Search for the cell housing the specified text and yield its [X, Y] center coordinate. 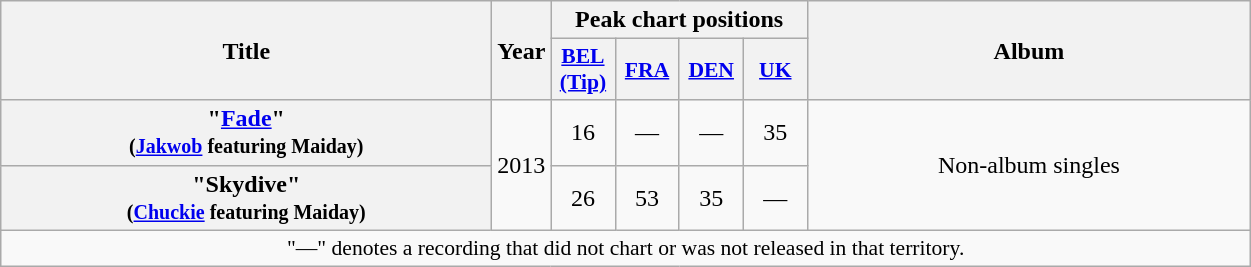
UK [775, 70]
Album [1028, 50]
26 [583, 198]
"Fade"(Jakwob featuring Maiday) [246, 132]
Title [246, 50]
FRA [647, 70]
Non-album singles [1028, 165]
53 [647, 198]
2013 [522, 165]
"Skydive"(Chuckie featuring Maiday) [246, 198]
BEL(Tip) [583, 70]
DEN [711, 70]
"—" denotes a recording that did not chart or was not released in that territory. [626, 248]
Peak chart positions [679, 20]
Year [522, 50]
16 [583, 132]
